Return the (x, y) coordinate for the center point of the cell that contains the specified text.  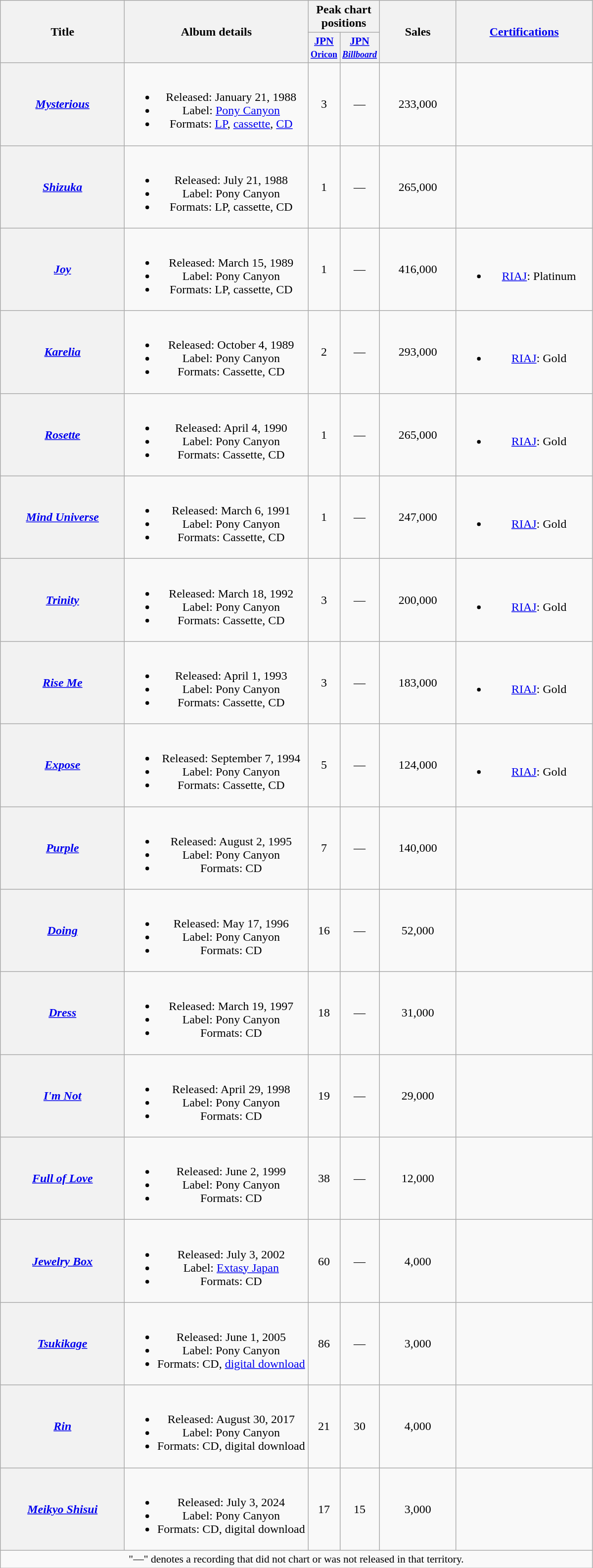
Released: September 7, 1994Label: Pony CanyonFormats: Cassette, CD (217, 765)
Released: October 4, 1989Label: Pony CanyonFormats: Cassette, CD (217, 352)
17 (324, 1509)
Rise Me (62, 683)
Released: May 17, 1996Label: Pony CanyonFormats: CD (217, 931)
140,000 (417, 848)
Released: July 21, 1988Label: Pony CanyonFormats: LP, cassette, CD (217, 187)
60 (324, 1261)
Meikyo Shisui (62, 1509)
Mysterious (62, 104)
Joy (62, 269)
Released: June 2, 1999Label: Pony CanyonFormats: CD (217, 1178)
Full of Love (62, 1178)
Released: March 15, 1989Label: Pony CanyonFormats: LP, cassette, CD (217, 269)
86 (324, 1343)
Released: April 4, 1990Label: Pony CanyonFormats: Cassette, CD (217, 434)
21 (324, 1427)
29,000 (417, 1096)
12,000 (417, 1178)
Released: March 18, 1992Label: Pony CanyonFormats: Cassette, CD (217, 600)
Rin (62, 1427)
15 (360, 1509)
30 (360, 1427)
52,000 (417, 931)
Tsukikage (62, 1343)
5 (324, 765)
Released: August 2, 1995Label: Pony CanyonFormats: CD (217, 848)
200,000 (417, 600)
Released: July 3, 2024Label: Pony CanyonFormats: CD, digital download (217, 1509)
233,000 (417, 104)
124,000 (417, 765)
Shizuka (62, 187)
Dress (62, 1013)
31,000 (417, 1013)
I'm Not (62, 1096)
Released: July 3, 2002Label: Extasy JapanFormats: CD (217, 1261)
Released: April 1, 1993Label: Pony CanyonFormats: Cassette, CD (217, 683)
Released: June 1, 2005Label: Pony CanyonFormats: CD, digital download (217, 1343)
Title (62, 32)
Released: March 6, 1991Label: Pony CanyonFormats: Cassette, CD (217, 517)
38 (324, 1178)
Expose (62, 765)
Purple (62, 848)
Released: August 30, 2017Label: Pony CanyonFormats: CD, digital download (217, 1427)
Trinity (62, 600)
Album details (217, 32)
2 (324, 352)
Certifications (524, 32)
RIAJ: Platinum (524, 269)
Doing (62, 931)
7 (324, 848)
"—" denotes a recording that did not chart or was not released in that territory. (297, 1559)
Rosette (62, 434)
Karelia (62, 352)
247,000 (417, 517)
183,000 (417, 683)
Mind Universe (62, 517)
JPNOricon (324, 47)
16 (324, 931)
Peak chart positions (344, 17)
293,000 (417, 352)
416,000 (417, 269)
Released: April 29, 1998Label: Pony CanyonFormats: CD (217, 1096)
Released: March 19, 1997Label: Pony CanyonFormats: CD (217, 1013)
Released: January 21, 1988Label: Pony CanyonFormats: LP, cassette, CD (217, 104)
18 (324, 1013)
JPNBillboard (360, 47)
Sales (417, 32)
Jewelry Box (62, 1261)
19 (324, 1096)
